Output the [x, y] coordinate of the center of the cell containing the given text.  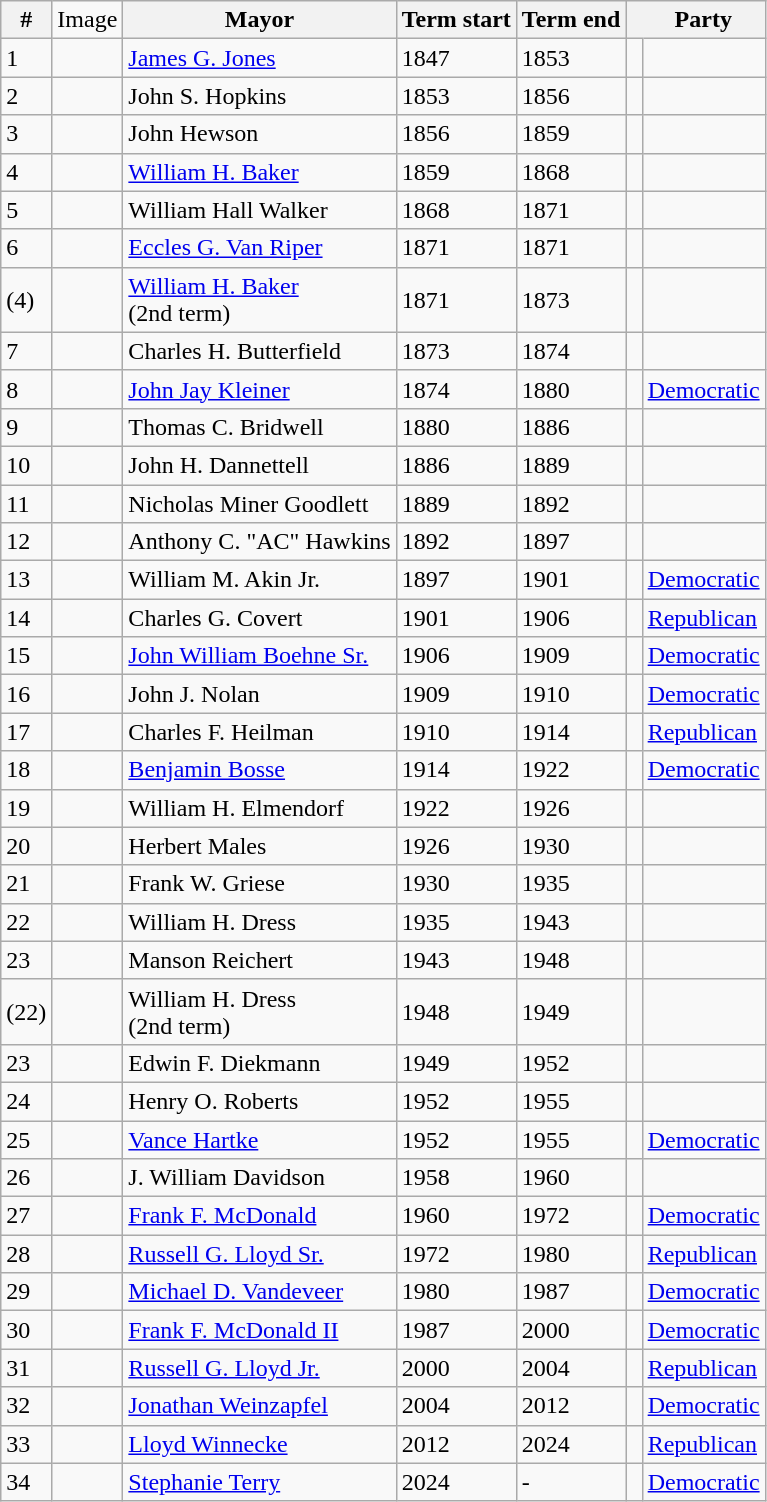
Term end [571, 20]
William H. Dress [260, 922]
# [26, 20]
13 [26, 580]
29 [26, 1292]
7 [26, 351]
- [571, 1482]
Charles F. Heilman [260, 732]
5 [26, 210]
William Hall Walker [260, 210]
John Jay Kleiner [260, 389]
4 [26, 172]
11 [26, 503]
8 [26, 389]
(22) [26, 1012]
2 [26, 96]
6 [26, 248]
John H. Dannettell [260, 465]
17 [26, 732]
12 [26, 542]
John William Boehne Sr. [260, 656]
34 [26, 1482]
15 [26, 656]
Edwin F. Diekmann [260, 1063]
27 [26, 1216]
Russell G. Lloyd Jr. [260, 1368]
26 [26, 1178]
Image [88, 20]
Mayor [260, 20]
22 [26, 922]
J. William Davidson [260, 1178]
Henry O. Roberts [260, 1101]
Term start [456, 20]
19 [26, 808]
30 [26, 1330]
William H. Dress (2nd term) [260, 1012]
16 [26, 694]
24 [26, 1101]
Party [704, 20]
Frank F. McDonald II [260, 1330]
Thomas C. Bridwell [260, 427]
William H. Elmendorf [260, 808]
Jonathan Weinzapfel [260, 1406]
14 [26, 618]
James G. Jones [260, 58]
Herbert Males [260, 846]
Frank W. Griese [260, 884]
Nicholas Miner Goodlett [260, 503]
Russell G. Lloyd Sr. [260, 1254]
1958 [456, 1178]
Frank F. McDonald [260, 1216]
Charles G. Covert [260, 618]
William H. Baker (2nd term) [260, 300]
William H. Baker [260, 172]
Benjamin Bosse [260, 770]
9 [26, 427]
Manson Reichert [260, 960]
John Hewson [260, 134]
John S. Hopkins [260, 96]
32 [26, 1406]
10 [26, 465]
Charles H. Butterfield [260, 351]
20 [26, 846]
William M. Akin Jr. [260, 580]
28 [26, 1254]
33 [26, 1444]
3 [26, 134]
Michael D. Vandeveer [260, 1292]
31 [26, 1368]
(4) [26, 300]
Stephanie Terry [260, 1482]
1 [26, 58]
John J. Nolan [260, 694]
Eccles G. Van Riper [260, 248]
1847 [456, 58]
21 [26, 884]
Anthony C. "AC" Hawkins [260, 542]
Lloyd Winnecke [260, 1444]
Vance Hartke [260, 1139]
18 [26, 770]
25 [26, 1139]
